Scan for the cell matching the given text and deliver its (X, Y) coordinate at center. 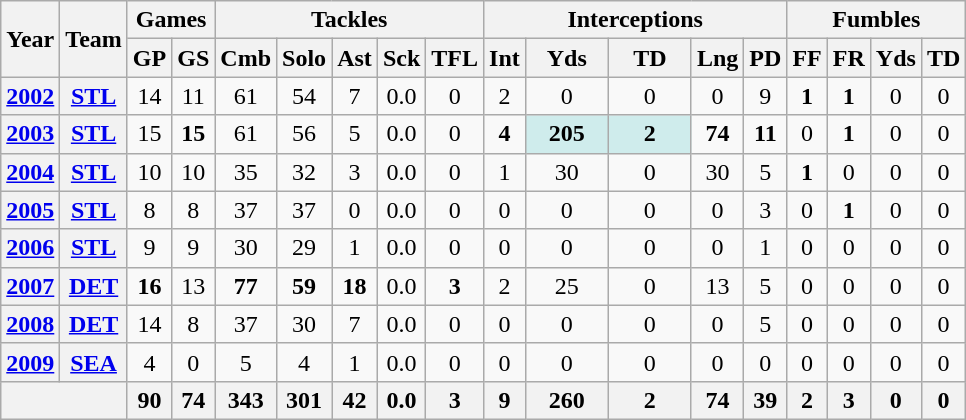
PD (766, 58)
42 (355, 400)
16 (149, 286)
Games (170, 20)
2006 (30, 248)
FR (848, 58)
205 (566, 134)
260 (566, 400)
Cmb (246, 58)
18 (355, 286)
2002 (30, 96)
35 (246, 172)
2005 (30, 210)
2009 (30, 362)
Lng (717, 58)
Year (30, 39)
29 (304, 248)
90 (149, 400)
Int (505, 58)
25 (566, 286)
Fumbles (876, 20)
2004 (30, 172)
77 (246, 286)
SEA (94, 362)
59 (304, 286)
Solo (304, 58)
39 (766, 400)
Sck (401, 58)
32 (304, 172)
343 (246, 400)
2008 (30, 324)
Tackles (350, 20)
Interceptions (636, 20)
GS (194, 58)
Team (94, 39)
FF (807, 58)
54 (304, 96)
301 (304, 400)
Ast (355, 58)
56 (304, 134)
2007 (30, 286)
TFL (455, 58)
GP (149, 58)
2003 (30, 134)
